Determine the [x, y] coordinate at the center of the cell enclosing the given text.  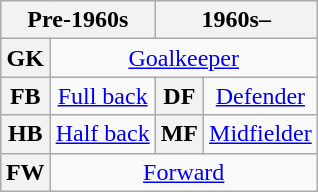
FW [25, 172]
Midfielder [261, 134]
GK [25, 58]
FB [25, 96]
Defender [261, 96]
Goalkeeper [184, 58]
Half back [102, 134]
Full back [102, 96]
HB [25, 134]
1960s– [236, 20]
MF [179, 134]
Pre-1960s [78, 20]
DF [179, 96]
Forward [184, 172]
